Return (X, Y) of the center of cell containing provided text 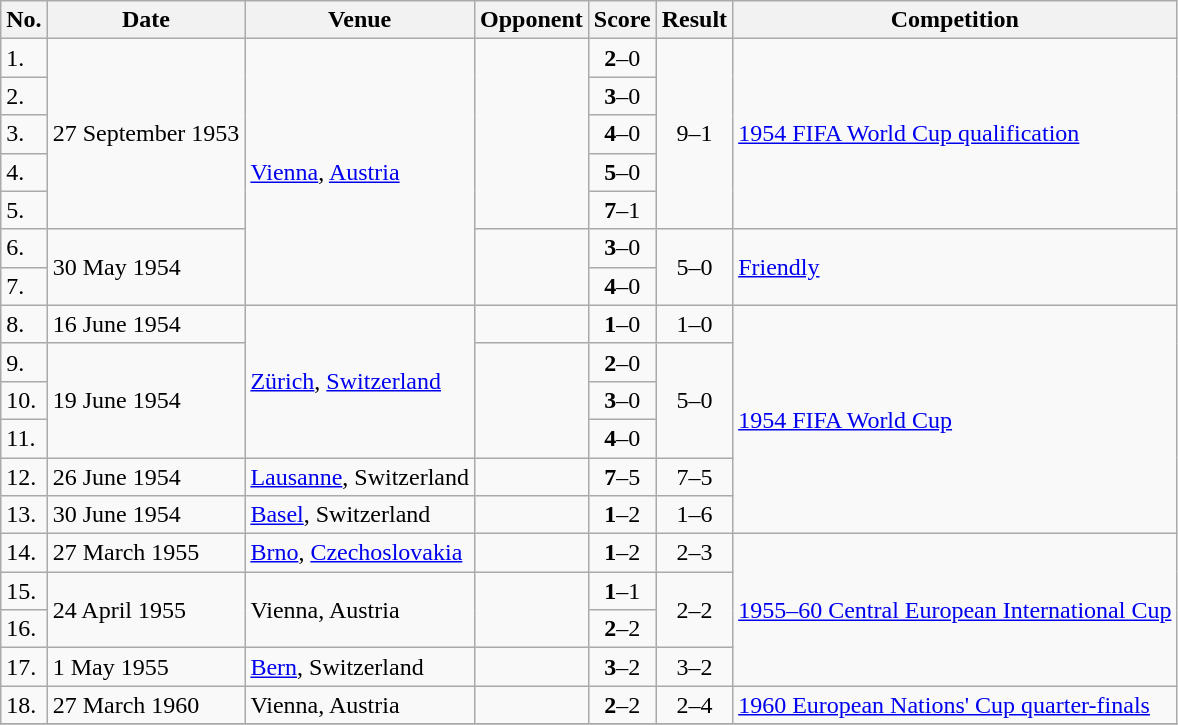
27 March 1960 (146, 705)
1960 European Nations' Cup quarter-finals (955, 705)
Lausanne, Switzerland (360, 477)
Basel, Switzerland (360, 515)
1954 FIFA World Cup qualification (955, 134)
14. (24, 553)
Venue (360, 20)
30 June 1954 (146, 515)
27 March 1955 (146, 553)
No. (24, 20)
Opponent (532, 20)
19 June 1954 (146, 400)
13. (24, 515)
Result (694, 20)
18. (24, 705)
9–1 (694, 134)
16. (24, 629)
17. (24, 667)
1. (24, 58)
3. (24, 134)
4. (24, 172)
Bern, Switzerland (360, 667)
5. (24, 210)
30 May 1954 (146, 267)
6. (24, 248)
9. (24, 362)
1954 FIFA World Cup (955, 419)
7. (24, 286)
16 June 1954 (146, 324)
Date (146, 20)
Friendly (955, 267)
1–1 (622, 591)
1 May 1955 (146, 667)
24 April 1955 (146, 610)
Brno, Czechoslovakia (360, 553)
12. (24, 477)
15. (24, 591)
8. (24, 324)
2–3 (694, 553)
27 September 1953 (146, 134)
1–6 (694, 515)
26 June 1954 (146, 477)
Score (622, 20)
11. (24, 438)
7–1 (622, 210)
2–4 (694, 705)
Competition (955, 20)
2. (24, 96)
10. (24, 400)
1955–60 Central European International Cup (955, 610)
Zürich, Switzerland (360, 381)
